Detect which cell encompasses the target text, then output its (x, y) center coordinate. 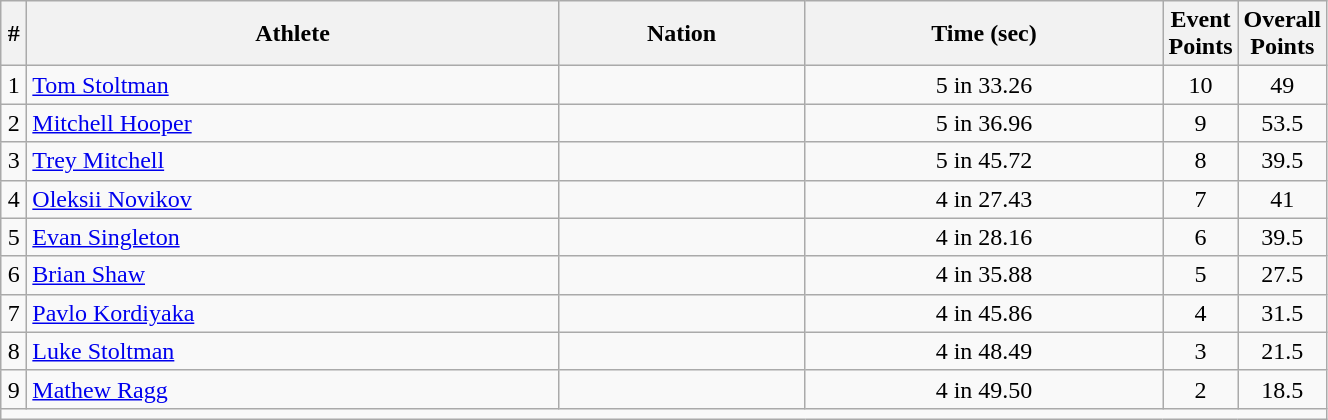
4 in 27.43 (984, 199)
4 in 28.16 (984, 237)
4 in 49.50 (984, 389)
# (14, 34)
1 (14, 85)
41 (1282, 199)
Luke Stoltman (292, 351)
Tom Stoltman (292, 85)
Mitchell Hooper (292, 123)
27.5 (1282, 275)
10 (1200, 85)
Event Points (1200, 34)
4 in 48.49 (984, 351)
Overall Points (1282, 34)
Nation (682, 34)
5 in 33.26 (984, 85)
Time (sec) (984, 34)
Evan Singleton (292, 237)
Pavlo Kordiyaka (292, 313)
5 in 36.96 (984, 123)
53.5 (1282, 123)
Trey Mitchell (292, 161)
Oleksii Novikov (292, 199)
4 in 35.88 (984, 275)
18.5 (1282, 389)
Athlete (292, 34)
Mathew Ragg (292, 389)
5 in 45.72 (984, 161)
21.5 (1282, 351)
49 (1282, 85)
4 in 45.86 (984, 313)
31.5 (1282, 313)
Brian Shaw (292, 275)
